Scan for the cell matching the given text and deliver its [X, Y] coordinate at center. 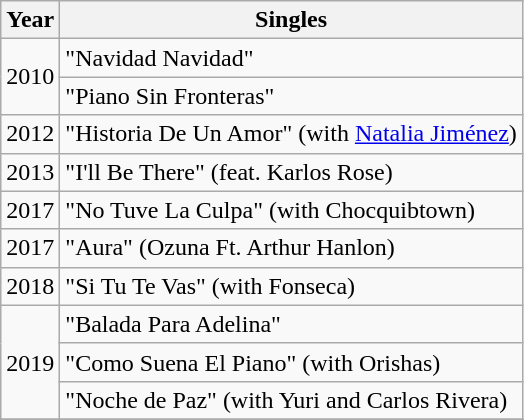
"Balada Para Adelina" [292, 324]
"Navidad Navidad" [292, 58]
2012 [30, 134]
2018 [30, 286]
"Noche de Paz" (with Yuri and Carlos Rivera) [292, 400]
Year [30, 20]
"Si Tu Te Vas" (with Fonseca) [292, 286]
Singles [292, 20]
2010 [30, 77]
2019 [30, 362]
2013 [30, 172]
"I'll Be There" (feat. Karlos Rose) [292, 172]
"Piano Sin Fronteras" [292, 96]
"Aura" (Ozuna Ft. Arthur Hanlon) [292, 248]
"Como Suena El Piano" (with Orishas) [292, 362]
"No Tuve La Culpa" (with Chocquibtown) [292, 210]
"Historia De Un Amor" (with Natalia Jiménez) [292, 134]
